Find where the given text appears and provide that cell's center as (X, Y) coordinate. 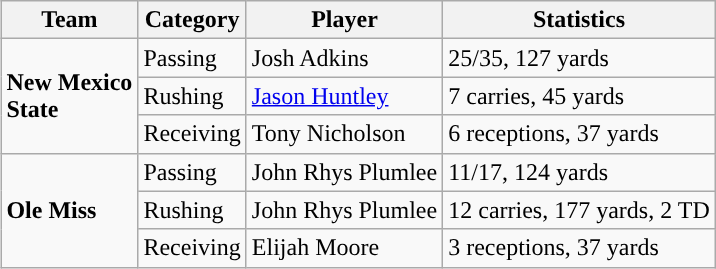
Category (192, 20)
Team (70, 20)
3 receptions, 37 yards (580, 248)
25/35, 127 yards (580, 58)
6 receptions, 37 yards (580, 134)
Josh Adkins (344, 58)
Tony Nicholson (344, 134)
Jason Huntley (344, 96)
Player (344, 20)
Elijah Moore (344, 248)
Statistics (580, 20)
New MexicoState (70, 96)
Ole Miss (70, 210)
7 carries, 45 yards (580, 96)
12 carries, 177 yards, 2 TD (580, 210)
11/17, 124 yards (580, 172)
